Return the [X, Y] coordinate for the center point of the cell that contains the specified text.  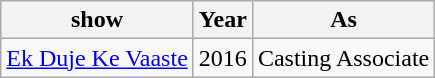
As [343, 20]
Year [222, 20]
show [98, 20]
Ek Duje Ke Vaaste [98, 58]
2016 [222, 58]
Casting Associate [343, 58]
